Capture the cell that displays the provided text and extract its (X, Y) central coordinate. 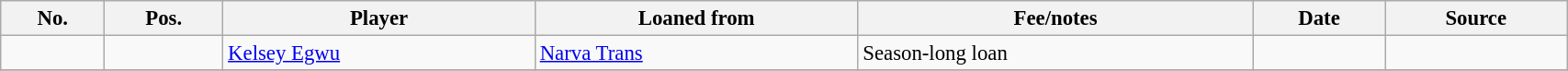
Kelsey Egwu (379, 53)
No. (53, 18)
Pos. (164, 18)
Narva Trans (696, 53)
Loaned from (696, 18)
Source (1476, 18)
Fee/notes (1055, 18)
Player (379, 18)
Date (1319, 18)
Season-long loan (1055, 53)
